Extract the (X, Y) coordinate from the center of the cell holding the provided text.  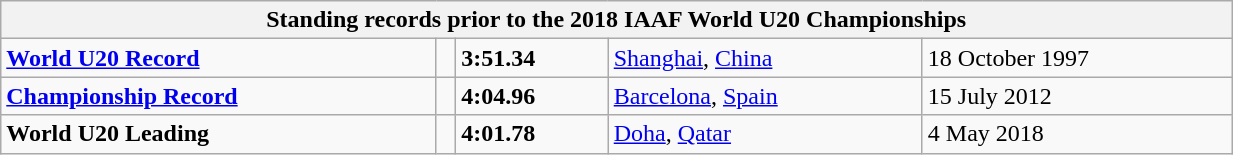
Shanghai, China (765, 58)
15 July 2012 (1076, 96)
3:51.34 (532, 58)
18 October 1997 (1076, 58)
4 May 2018 (1076, 134)
World U20 Record (218, 58)
4:01.78 (532, 134)
4:04.96 (532, 96)
Standing records prior to the 2018 IAAF World U20 Championships (616, 20)
World U20 Leading (218, 134)
Barcelona, Spain (765, 96)
Doha, Qatar (765, 134)
Championship Record (218, 96)
